Output the (x, y) coordinate of the center of the cell containing the given text.  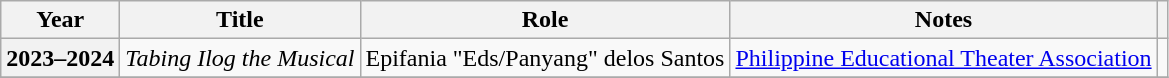
Role (545, 20)
Epifania "Eds/Panyang" delos Santos (545, 58)
Tabing Ilog the Musical (240, 58)
Notes (944, 20)
Philippine Educational Theater Association (944, 58)
Year (60, 20)
Title (240, 20)
2023–2024 (60, 58)
